Return [X, Y] of the center of cell containing provided text 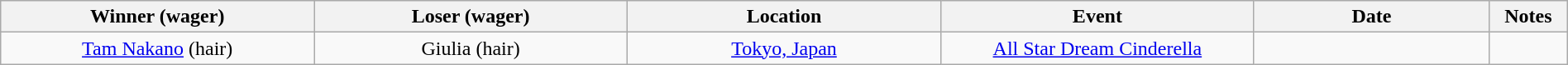
All Star Dream Cinderella [1097, 48]
Notes [1528, 17]
Winner (wager) [157, 17]
Tokyo, Japan [784, 48]
Event [1097, 17]
Giulia (hair) [471, 48]
Loser (wager) [471, 17]
Location [784, 17]
Tam Nakano (hair) [157, 48]
Date [1371, 17]
